Provide the (x, y) coordinate of the cell's center where the given text is located.  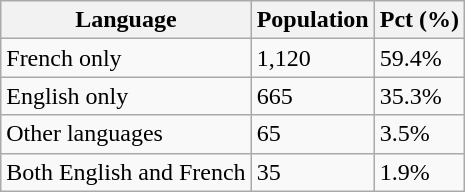
Pct (%) (419, 20)
35 (312, 172)
French only (126, 58)
665 (312, 96)
35.3% (419, 96)
Other languages (126, 134)
59.4% (419, 58)
English only (126, 96)
Population (312, 20)
Both English and French (126, 172)
1.9% (419, 172)
65 (312, 134)
Language (126, 20)
3.5% (419, 134)
1,120 (312, 58)
